Provide the (x, y) coordinate of the cell's center where the given text is located.  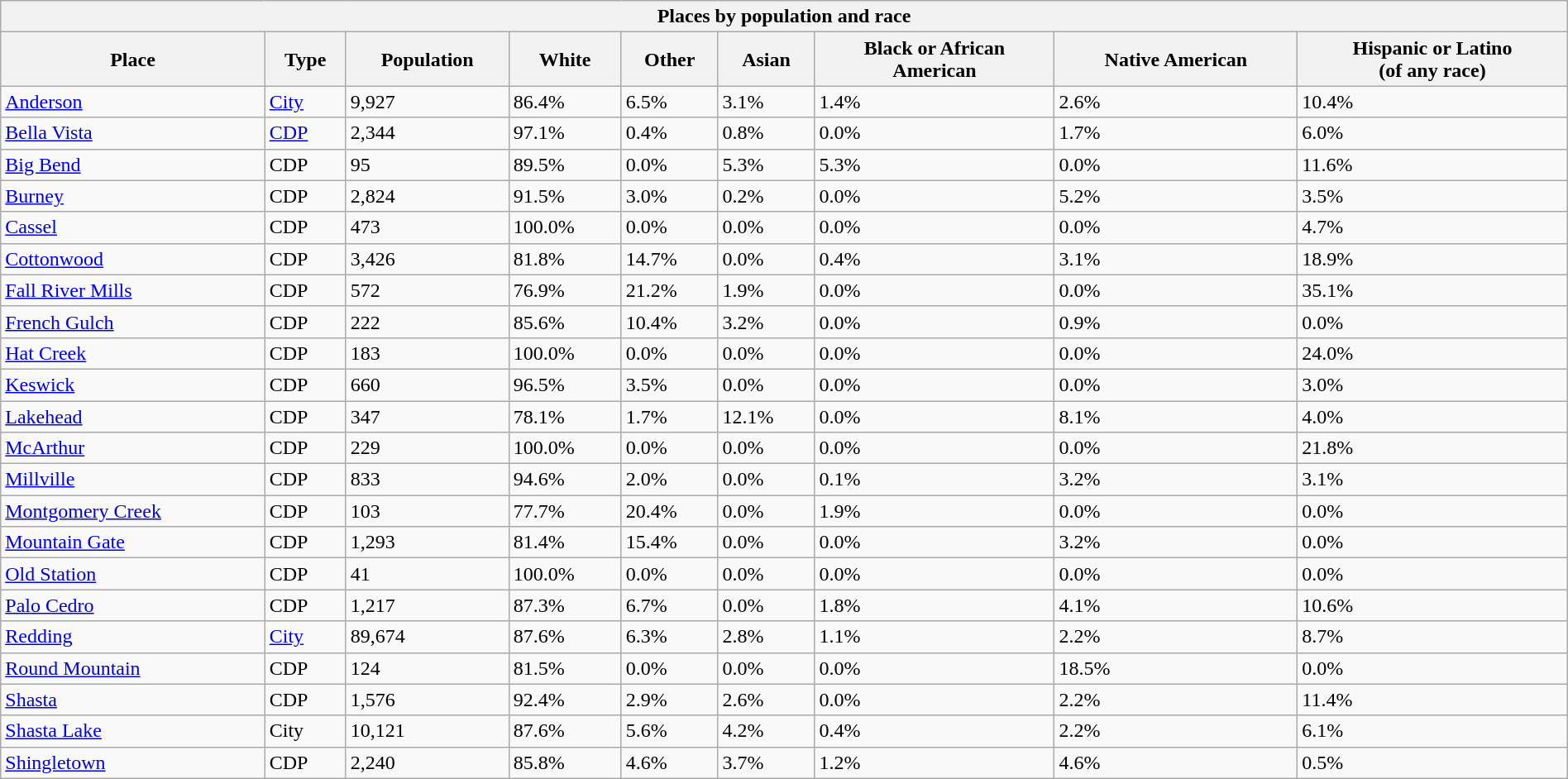
96.5% (565, 385)
Burney (132, 196)
1.1% (935, 637)
10,121 (427, 731)
87.3% (565, 605)
Old Station (132, 574)
20.4% (670, 511)
4.7% (1432, 227)
11.4% (1432, 700)
21.2% (670, 290)
95 (427, 165)
Bella Vista (132, 133)
572 (427, 290)
Palo Cedro (132, 605)
1.2% (935, 762)
Other (670, 60)
1,293 (427, 542)
Round Mountain (132, 668)
8.1% (1176, 416)
Native American (1176, 60)
McArthur (132, 448)
0.2% (766, 196)
2.9% (670, 700)
9,927 (427, 102)
Asian (766, 60)
2,240 (427, 762)
77.7% (565, 511)
1.4% (935, 102)
Cottonwood (132, 259)
5.6% (670, 731)
Redding (132, 637)
10.6% (1432, 605)
81.5% (565, 668)
Montgomery Creek (132, 511)
94.6% (565, 480)
473 (427, 227)
229 (427, 448)
4.0% (1432, 416)
76.9% (565, 290)
91.5% (565, 196)
15.4% (670, 542)
3,426 (427, 259)
85.6% (565, 322)
11.6% (1432, 165)
183 (427, 353)
35.1% (1432, 290)
Anderson (132, 102)
Shasta Lake (132, 731)
85.8% (565, 762)
Type (305, 60)
0.8% (766, 133)
2,824 (427, 196)
6.5% (670, 102)
97.1% (565, 133)
2,344 (427, 133)
3.7% (766, 762)
6.3% (670, 637)
Mountain Gate (132, 542)
660 (427, 385)
Big Bend (132, 165)
222 (427, 322)
Black or AfricanAmerican (935, 60)
Place (132, 60)
Population (427, 60)
Hispanic or Latino(of any race) (1432, 60)
78.1% (565, 416)
Keswick (132, 385)
86.4% (565, 102)
Places by population and race (784, 17)
0.9% (1176, 322)
81.4% (565, 542)
1,576 (427, 700)
14.7% (670, 259)
French Gulch (132, 322)
2.8% (766, 637)
0.1% (935, 480)
4.1% (1176, 605)
81.8% (565, 259)
1.8% (935, 605)
41 (427, 574)
White (565, 60)
6.0% (1432, 133)
Shasta (132, 700)
5.2% (1176, 196)
124 (427, 668)
21.8% (1432, 448)
89.5% (565, 165)
Hat Creek (132, 353)
Fall River Mills (132, 290)
833 (427, 480)
Cassel (132, 227)
12.1% (766, 416)
2.0% (670, 480)
Lakehead (132, 416)
103 (427, 511)
Shingletown (132, 762)
4.2% (766, 731)
1,217 (427, 605)
Millville (132, 480)
24.0% (1432, 353)
347 (427, 416)
18.9% (1432, 259)
6.7% (670, 605)
8.7% (1432, 637)
0.5% (1432, 762)
89,674 (427, 637)
92.4% (565, 700)
6.1% (1432, 731)
18.5% (1176, 668)
